Scan for the cell matching the given text and deliver its (x, y) coordinate at center. 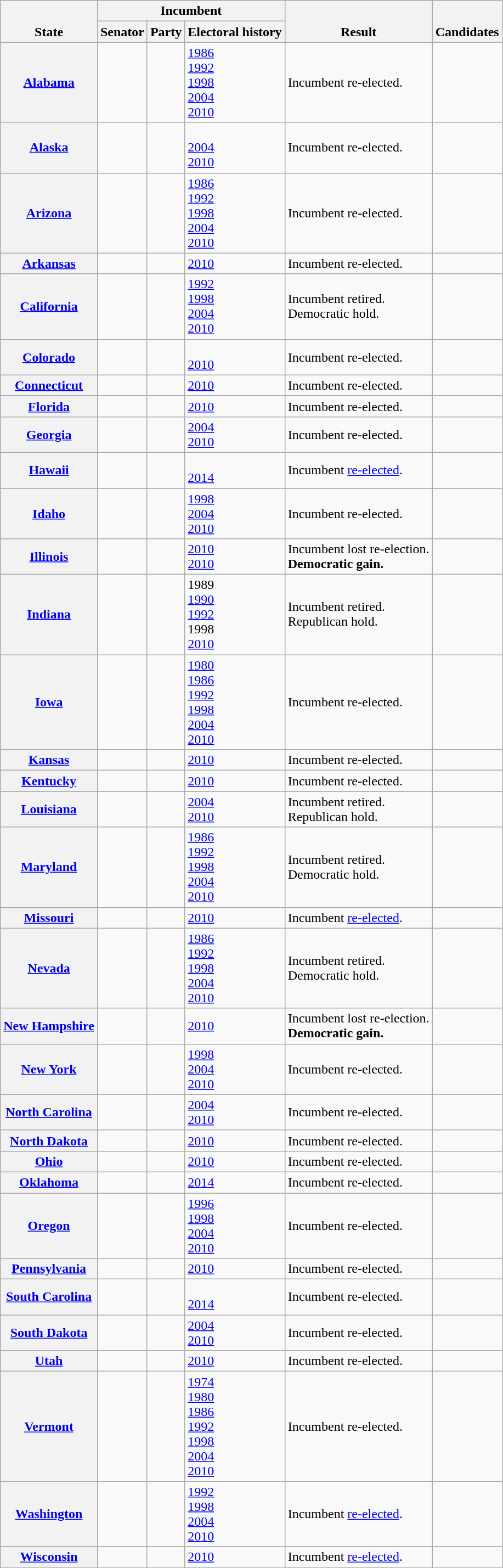
Hawaii (49, 470)
Nevada (49, 968)
1996 199820042010 (235, 1226)
Connecticut (49, 385)
New Hampshire (49, 1026)
Missouri (49, 918)
North Carolina (49, 1112)
Alaska (49, 148)
Ohio (49, 1161)
1974198019861992199820042010 (235, 1426)
North Dakota (49, 1140)
Alabama (49, 82)
Arizona (49, 213)
Electoral history (235, 32)
South Dakota (49, 1333)
Florida (49, 406)
Idaho (49, 514)
Iowa (49, 702)
Arkansas (49, 263)
Oregon (49, 1226)
Louisiana (49, 809)
Party (166, 32)
State (49, 21)
Indiana (49, 615)
California (49, 306)
Kansas (49, 760)
198019861992199820042010 (235, 702)
1989 1990 19921998 2010 (235, 615)
Senator (122, 32)
Vermont (49, 1426)
Incumbent (191, 11)
South Carolina (49, 1297)
Illinois (49, 557)
New York (49, 1069)
Kentucky (49, 781)
Candidates (467, 21)
Wisconsin (49, 1557)
Colorado (49, 357)
Pennsylvania (49, 1269)
Georgia (49, 435)
Oklahoma (49, 1182)
Utah (49, 1361)
Washington (49, 1514)
Maryland (49, 867)
Result (359, 21)
2010 2010 (235, 557)
